Capture the cell that displays the provided text and extract its [x, y] central coordinate. 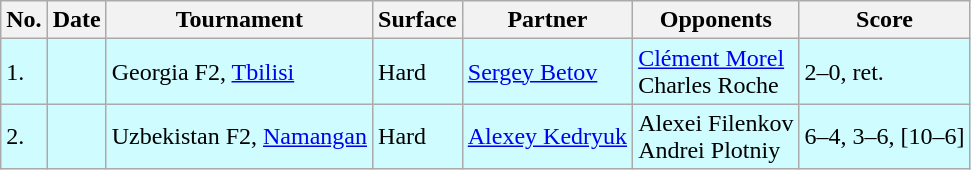
Tournament [239, 20]
Score [884, 20]
Alexey Kedryuk [547, 136]
2–0, ret. [884, 72]
Clément Morel Charles Roche [716, 72]
Georgia F2, Tbilisi [239, 72]
Uzbekistan F2, Namangan [239, 136]
Sergey Betov [547, 72]
1. [24, 72]
Opponents [716, 20]
Surface [418, 20]
Alexei Filenkov Andrei Plotniy [716, 136]
Partner [547, 20]
6–4, 3–6, [10–6] [884, 136]
2. [24, 136]
No. [24, 20]
Date [76, 20]
